Identify which cell holds the provided text, then report its [X, Y] central coordinate. 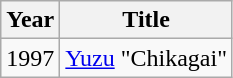
Title [146, 20]
1997 [30, 58]
Yuzu "Chikagai" [146, 58]
Year [30, 20]
